Capture the cell that displays the provided text and extract its (X, Y) central coordinate. 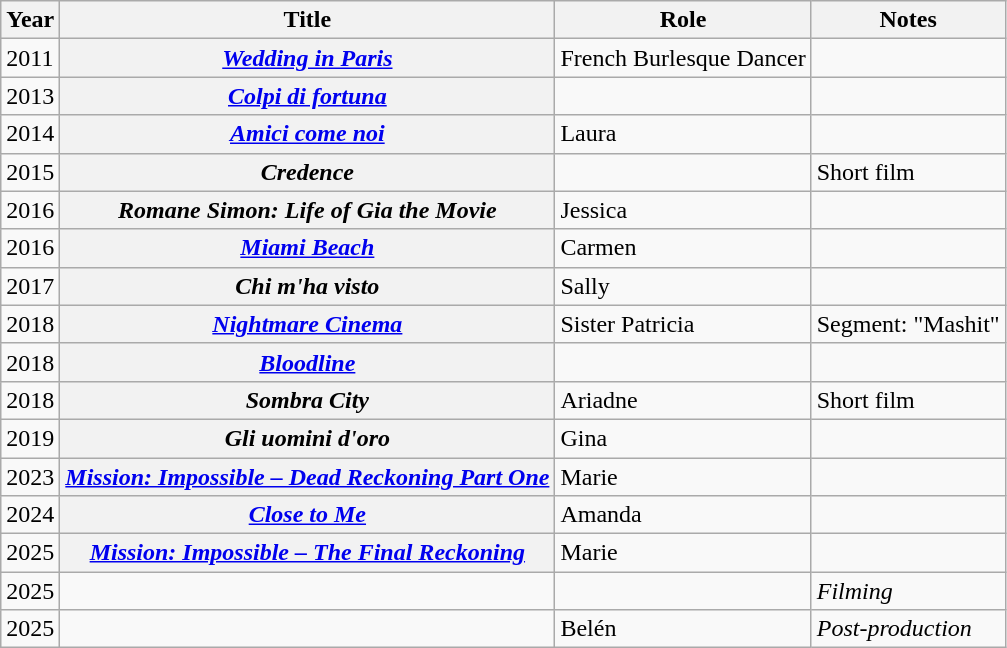
Sally (683, 286)
Belén (683, 629)
Filming (908, 591)
2011 (30, 58)
2017 (30, 286)
Close to Me (308, 515)
Chi m'ha visto (308, 286)
2014 (30, 134)
Romane Simon: Life of Gia the Movie (308, 210)
Laura (683, 134)
Gli uomini d'oro (308, 438)
Mission: Impossible – The Final Reckoning (308, 553)
Bloodline (308, 362)
Jessica (683, 210)
Wedding in Paris (308, 58)
Year (30, 20)
Sombra City (308, 400)
French Burlesque Dancer (683, 58)
Gina (683, 438)
Ariadne (683, 400)
Role (683, 20)
2024 (30, 515)
Credence (308, 172)
Sister Patricia (683, 324)
Carmen (683, 248)
Segment: "Mashit" (908, 324)
2019 (30, 438)
Mission: Impossible – Dead Reckoning Part One (308, 477)
Colpi di fortuna (308, 96)
2015 (30, 172)
Amanda (683, 515)
Amici come noi (308, 134)
Post-production (908, 629)
Miami Beach (308, 248)
Title (308, 20)
Nightmare Cinema (308, 324)
Notes (908, 20)
2023 (30, 477)
2013 (30, 96)
